For the text-containing cell, return its midpoint in [X, Y] coordinate format. 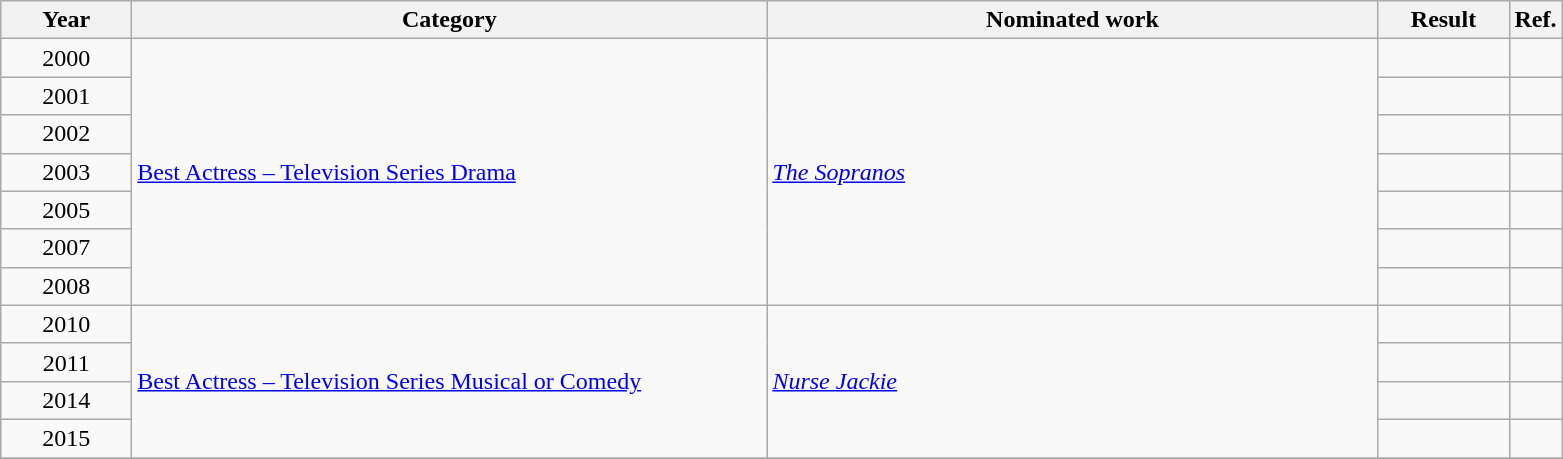
2010 [66, 324]
2014 [66, 400]
Nominated work [1072, 20]
The Sopranos [1072, 172]
2015 [66, 438]
Category [450, 20]
2008 [66, 286]
Result [1444, 20]
2001 [66, 96]
Nurse Jackie [1072, 381]
2005 [66, 210]
Year [66, 20]
2002 [66, 134]
2011 [66, 362]
Best Actress – Television Series Musical or Comedy [450, 381]
2007 [66, 248]
2003 [66, 172]
2000 [66, 58]
Best Actress – Television Series Drama [450, 172]
Ref. [1536, 20]
